Locate the cell with the specified text and output its (X, Y) center coordinate. 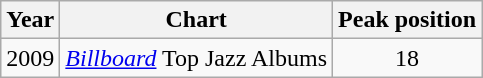
2009 (30, 58)
Peak position (408, 20)
Chart (196, 20)
Year (30, 20)
Billboard Top Jazz Albums (196, 58)
18 (408, 58)
